Scan for the cell matching the given text and deliver its [X, Y] coordinate at center. 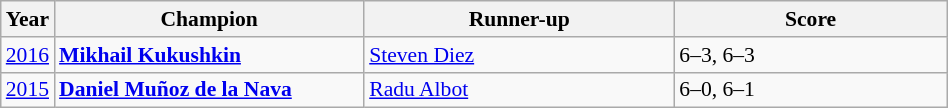
Mikhail Kukushkin [209, 55]
Runner-up [519, 19]
Year [28, 19]
Steven Diez [519, 55]
2015 [28, 90]
Score [810, 19]
6–3, 6–3 [810, 55]
6–0, 6–1 [810, 90]
Daniel Muñoz de la Nava [209, 90]
2016 [28, 55]
Radu Albot [519, 90]
Champion [209, 19]
